Provide the [x, y] coordinate of the cell's center where the given text is located.  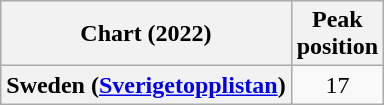
Sweden (Sverigetopplistan) [146, 85]
Chart (2022) [146, 34]
17 [337, 85]
Peakposition [337, 34]
